Locate the cell with the specified text and output its (x, y) center coordinate. 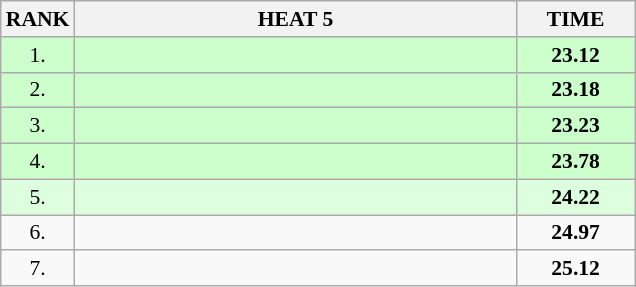
HEAT 5 (295, 19)
1. (38, 55)
2. (38, 90)
4. (38, 162)
23.18 (576, 90)
TIME (576, 19)
25.12 (576, 269)
23.12 (576, 55)
24.97 (576, 233)
24.22 (576, 197)
7. (38, 269)
23.78 (576, 162)
3. (38, 126)
5. (38, 197)
23.23 (576, 126)
RANK (38, 19)
6. (38, 233)
